Pinpoint the cell where the given text exists, returning its (x, y) midpoint coordinate. 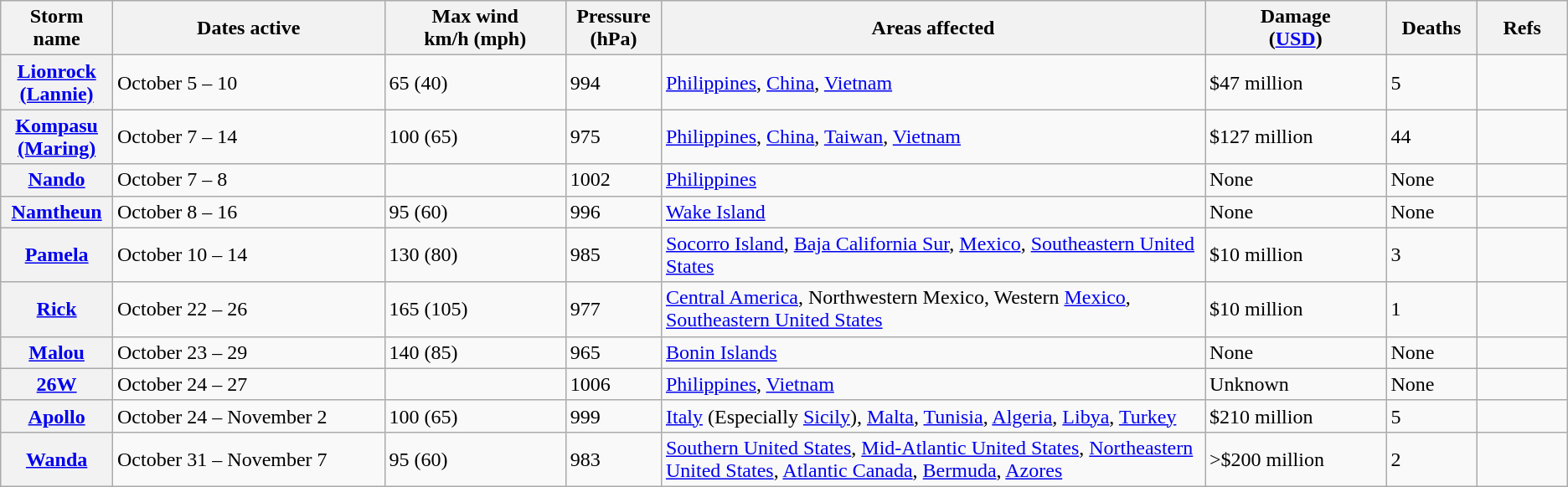
Bonin Islands (933, 352)
Central America, Northwestern Mexico, Western Mexico, Southeastern United States (933, 310)
65 (40) (475, 82)
Unknown (1296, 384)
Apollo (57, 416)
October 7 – 8 (248, 180)
$210 million (1296, 416)
Philippines, China, Vietnam (933, 82)
Pressure(hPa) (613, 28)
October 22 – 26 (248, 310)
Namtheun (57, 212)
Southern United States, Mid-Atlantic United States, Northeastern United States, Atlantic Canada, Bermuda, Azores (933, 459)
Kompasu (Maring) (57, 137)
1006 (613, 384)
26W (57, 384)
October 5 – 10 (248, 82)
44 (1431, 137)
>$200 million (1296, 459)
Damage(USD) (1296, 28)
3 (1431, 254)
983 (613, 459)
October 10 – 14 (248, 254)
996 (613, 212)
994 (613, 82)
Storm name (57, 28)
Pamela (57, 254)
985 (613, 254)
Italy (Especially Sicily), Malta, Tunisia, Algeria, Libya, Turkey (933, 416)
Wake Island (933, 212)
Refs (1522, 28)
Philippines, Vietnam (933, 384)
Lionrock (Lannie) (57, 82)
140 (85) (475, 352)
Philippines, China, Taiwan, Vietnam (933, 137)
999 (613, 416)
977 (613, 310)
Socorro Island, Baja California Sur, Mexico, Southeastern United States (933, 254)
165 (105) (475, 310)
October 23 – 29 (248, 352)
Nando (57, 180)
Areas affected (933, 28)
$47 million (1296, 82)
October 7 – 14 (248, 137)
1002 (613, 180)
Rick (57, 310)
2 (1431, 459)
October 24 – 27 (248, 384)
965 (613, 352)
October 8 – 16 (248, 212)
130 (80) (475, 254)
October 31 – November 7 (248, 459)
Malou (57, 352)
October 24 – November 2 (248, 416)
Philippines (933, 180)
1 (1431, 310)
Wanda (57, 459)
Deaths (1431, 28)
Dates active (248, 28)
Max windkm/h (mph) (475, 28)
975 (613, 137)
$127 million (1296, 137)
